Output the (x, y) coordinate of the center of the cell containing the given text.  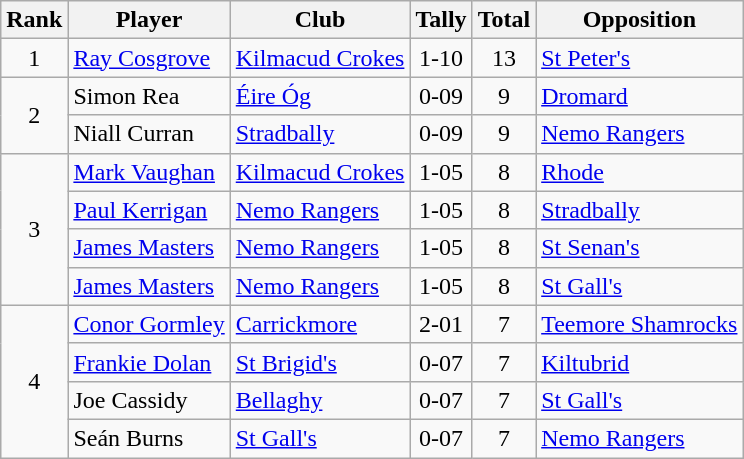
Éire Óg (320, 96)
Player (149, 20)
Paul Kerrigan (149, 210)
St Senan's (640, 248)
St Brigid's (320, 362)
Conor Gormley (149, 324)
Club (320, 20)
4 (34, 381)
Niall Curran (149, 134)
Teemore Shamrocks (640, 324)
Seán Burns (149, 438)
2-01 (441, 324)
Total (504, 20)
Simon Rea (149, 96)
Rhode (640, 172)
Bellaghy (320, 400)
2 (34, 115)
Tally (441, 20)
Kiltubrid (640, 362)
Ray Cosgrove (149, 58)
Carrickmore (320, 324)
1-10 (441, 58)
Frankie Dolan (149, 362)
Dromard (640, 96)
Mark Vaughan (149, 172)
Rank (34, 20)
3 (34, 229)
St Peter's (640, 58)
1 (34, 58)
Opposition (640, 20)
13 (504, 58)
Joe Cassidy (149, 400)
